Identify which cell holds the provided text, then report its [x, y] central coordinate. 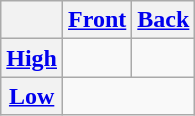
Low [32, 96]
Front [98, 20]
Back [164, 20]
High [32, 58]
